Detect which cell encompasses the target text, then output its (x, y) center coordinate. 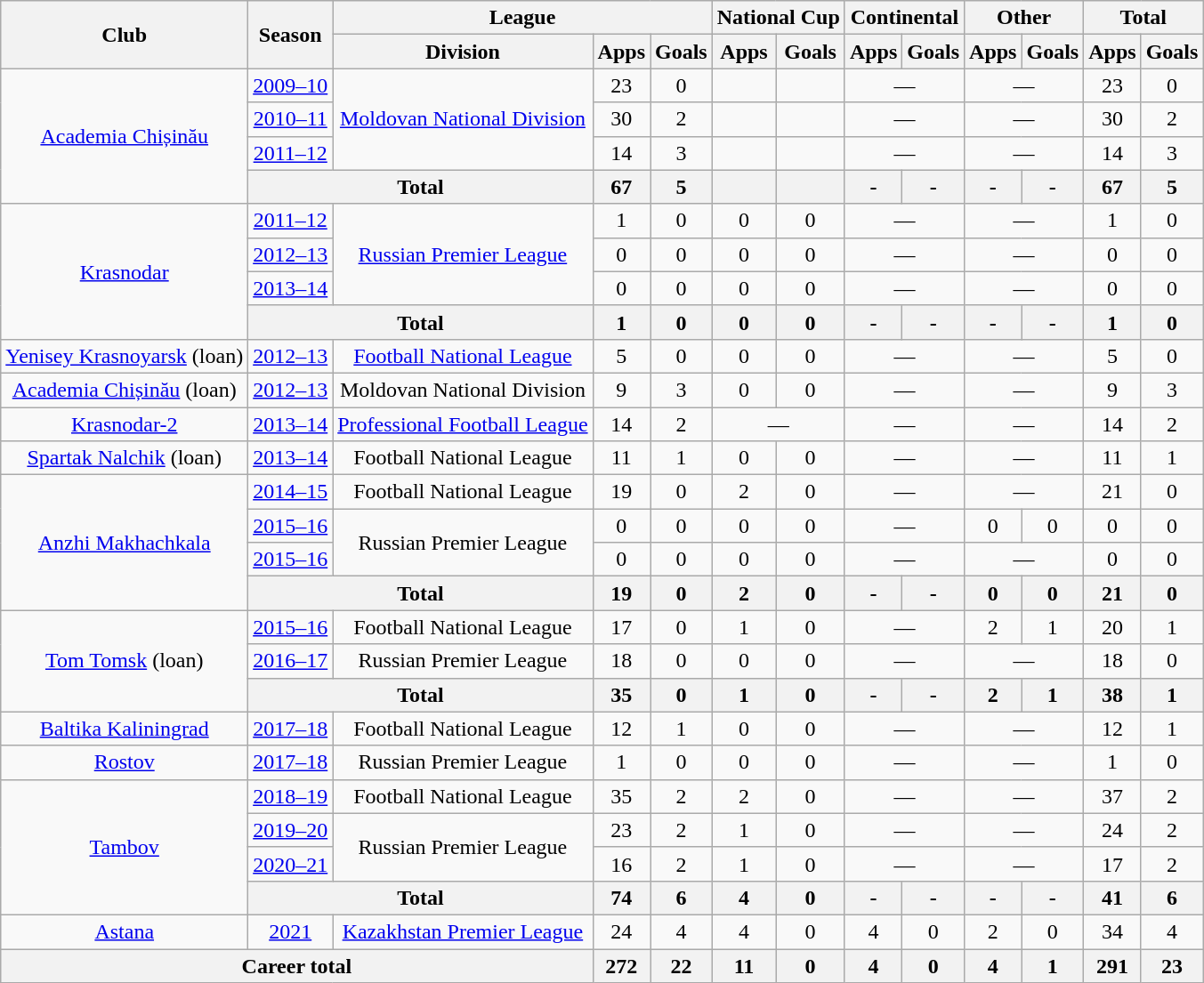
Continental (904, 18)
2020–21 (290, 864)
Season (290, 35)
Tom Tomsk (loan) (125, 661)
Professional Football League (463, 424)
Yenisey Krasnoyarsk (loan) (125, 356)
37 (1112, 796)
291 (1112, 965)
Academia Chișinău (125, 136)
Kazakhstan Premier League (463, 931)
Other (1024, 18)
League (523, 18)
272 (621, 965)
Academia Chișinău (loan) (125, 390)
20 (1112, 627)
2021 (290, 931)
Anzhi Makhachkala (125, 543)
Rostov (125, 762)
2018–19 (290, 796)
2009–10 (290, 85)
2010–11 (290, 119)
38 (1112, 695)
22 (681, 965)
Club (125, 35)
2014–15 (290, 492)
National Cup (778, 18)
Krasnodar-2 (125, 424)
41 (1112, 898)
2019–20 (290, 830)
Spartak Nalchik (loan) (125, 458)
34 (1112, 931)
Division (463, 52)
Baltika Kaliningrad (125, 729)
Astana (125, 931)
Career total (297, 965)
74 (621, 898)
16 (621, 864)
2016–17 (290, 661)
Krasnodar (125, 271)
Tambov (125, 847)
